Locate the cell with the specified text and output its (X, Y) center coordinate. 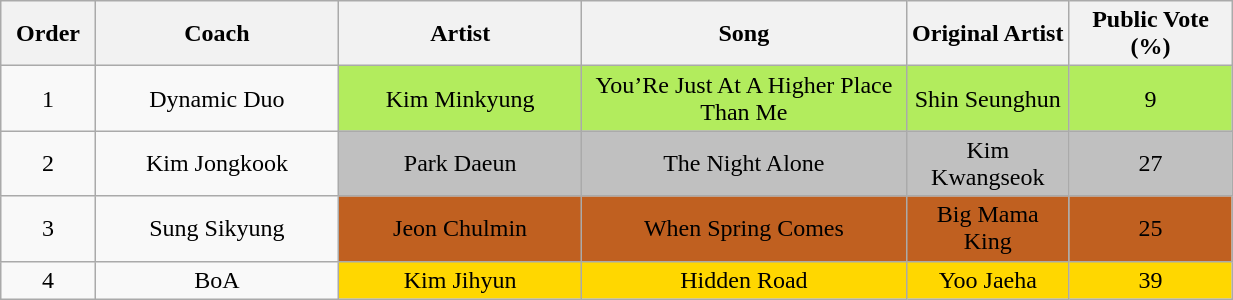
Park Daeun (460, 164)
Order (48, 34)
Sung Sikyung (216, 228)
Kim Jihyun (460, 280)
Kim Jongkook (216, 164)
Artist (460, 34)
The Night Alone (744, 164)
4 (48, 280)
BoA (216, 280)
Song (744, 34)
39 (1150, 280)
1 (48, 98)
Jeon Chulmin (460, 228)
9 (1150, 98)
Public Vote (%) (1150, 34)
Kim Minkyung (460, 98)
27 (1150, 164)
Kim Kwangseok (988, 164)
Shin Seunghun (988, 98)
Yoo Jaeha (988, 280)
Hidden Road (744, 280)
When Spring Comes (744, 228)
2 (48, 164)
You’Re Just At A Higher Place Than Me (744, 98)
25 (1150, 228)
Coach (216, 34)
Big Mama King (988, 228)
Original Artist (988, 34)
Dynamic Duo (216, 98)
3 (48, 228)
